Find where the given text appears and provide that cell's center as [X, Y] coordinate. 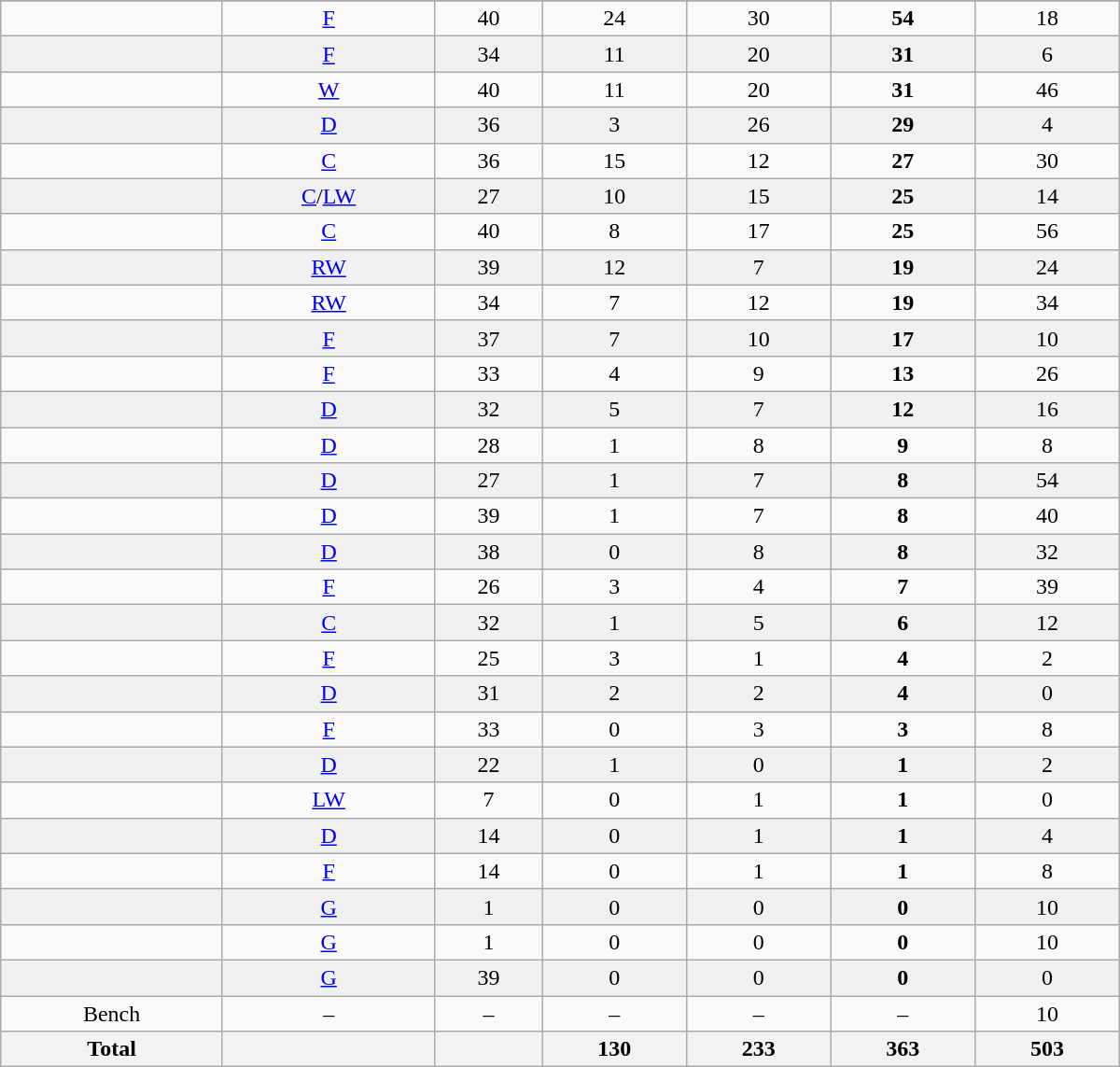
503 [1047, 1049]
LW [329, 800]
W [329, 90]
28 [489, 445]
18 [1047, 19]
130 [614, 1049]
37 [489, 338]
29 [903, 125]
Total [112, 1049]
13 [903, 373]
56 [1047, 232]
22 [489, 765]
233 [760, 1049]
Bench [112, 1013]
38 [489, 552]
16 [1047, 409]
C/LW [329, 196]
363 [903, 1049]
46 [1047, 90]
